Extract the (X, Y) coordinate from the center of the cell holding the provided text.  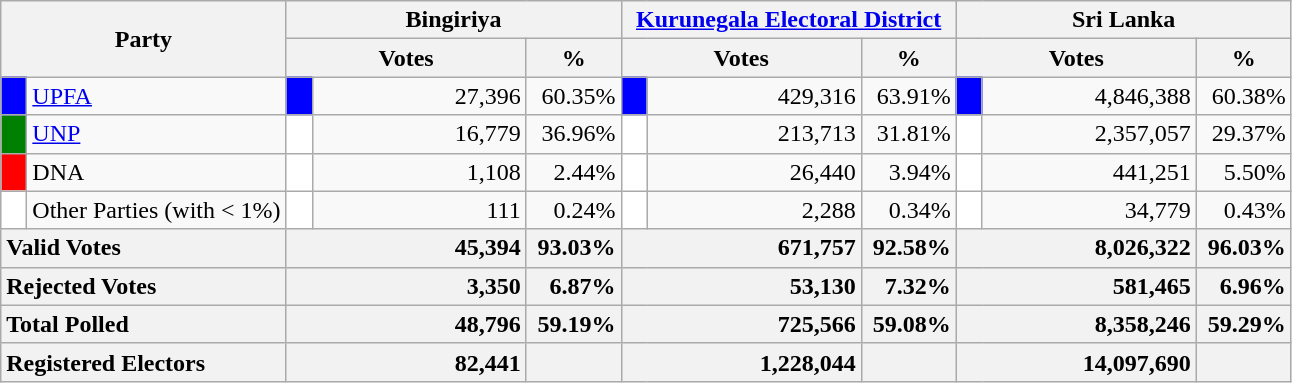
6.96% (1244, 286)
0.24% (574, 210)
34,779 (1089, 210)
Rejected Votes (144, 286)
429,316 (754, 96)
2,288 (754, 210)
82,441 (406, 362)
3.94% (908, 172)
0.34% (908, 210)
16,779 (419, 134)
1,108 (419, 172)
8,358,246 (1076, 324)
2.44% (574, 172)
0.43% (1244, 210)
36.96% (574, 134)
5.50% (1244, 172)
60.35% (574, 96)
Registered Electors (144, 362)
4,846,388 (1089, 96)
14,097,690 (1076, 362)
Bingiriya (454, 20)
671,757 (741, 248)
Valid Votes (144, 248)
213,713 (754, 134)
31.81% (908, 134)
53,130 (741, 286)
63.91% (908, 96)
Party (144, 39)
48,796 (406, 324)
93.03% (574, 248)
UPFA (156, 96)
29.37% (1244, 134)
7.32% (908, 286)
111 (419, 210)
45,394 (406, 248)
3,350 (406, 286)
60.38% (1244, 96)
8,026,322 (1076, 248)
59.08% (908, 324)
59.19% (574, 324)
92.58% (908, 248)
725,566 (741, 324)
59.29% (1244, 324)
Total Polled (144, 324)
26,440 (754, 172)
6.87% (574, 286)
Other Parties (with < 1%) (156, 210)
581,465 (1076, 286)
96.03% (1244, 248)
DNA (156, 172)
27,396 (419, 96)
UNP (156, 134)
2,357,057 (1089, 134)
441,251 (1089, 172)
1,228,044 (741, 362)
Kurunegala Electoral District (788, 20)
Sri Lanka (1124, 20)
